Determine the [x, y] coordinate at the center of the cell enclosing the given text.  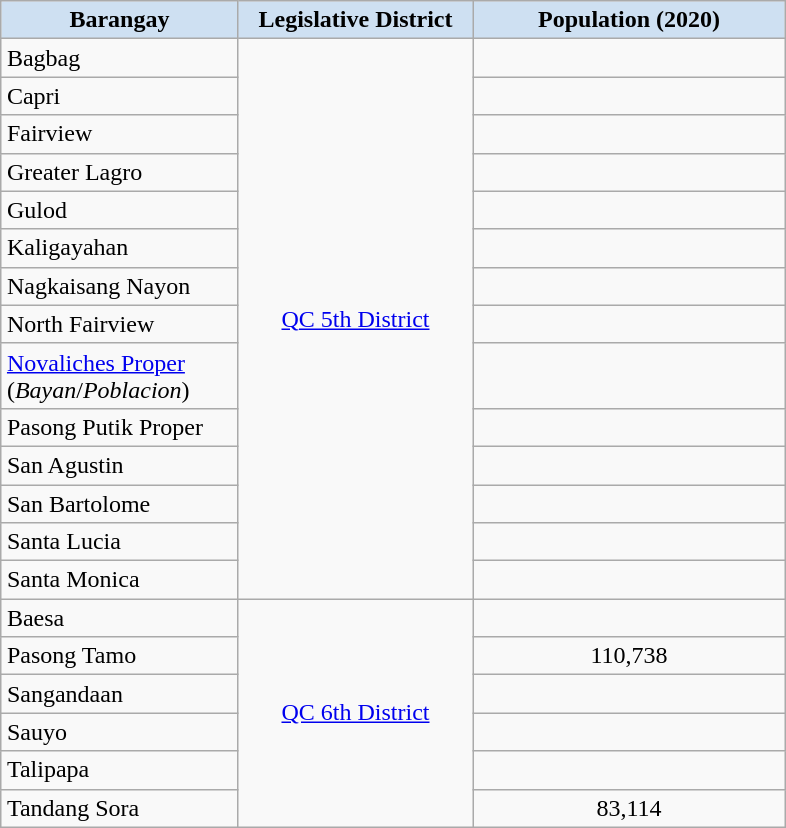
Sangandaan [119, 694]
Population (2020) [630, 20]
Capri [119, 96]
Sauyo [119, 732]
QC 5th District [355, 319]
Pasong Putik Proper [119, 427]
83,114 [630, 808]
Greater Lagro [119, 172]
Talipapa [119, 770]
Santa Lucia [119, 542]
Fairview [119, 134]
Novaliches Proper (Bayan/Poblacion) [119, 376]
North Fairview [119, 324]
Barangay [119, 20]
QC 6th District [355, 713]
Santa Monica [119, 580]
San Agustin [119, 465]
Bagbag [119, 58]
San Bartolome [119, 503]
Baesa [119, 618]
Kaligayahan [119, 248]
Gulod [119, 210]
110,738 [630, 656]
Nagkaisang Nayon [119, 286]
Pasong Tamo [119, 656]
Tandang Sora [119, 808]
Legislative District [355, 20]
